Search for the cell housing the specified text and yield its (x, y) center coordinate. 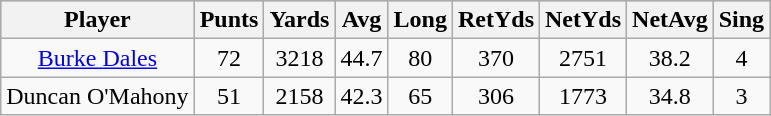
Long (420, 20)
51 (229, 96)
Punts (229, 20)
NetAvg (670, 20)
44.7 (362, 58)
Yards (300, 20)
2751 (584, 58)
38.2 (670, 58)
3 (741, 96)
3218 (300, 58)
NetYds (584, 20)
1773 (584, 96)
Sing (741, 20)
Burke Dales (98, 58)
42.3 (362, 96)
34.8 (670, 96)
2158 (300, 96)
Avg (362, 20)
370 (496, 58)
65 (420, 96)
Duncan O'Mahony (98, 96)
Player (98, 20)
80 (420, 58)
306 (496, 96)
RetYds (496, 20)
72 (229, 58)
4 (741, 58)
